Extract the (x, y) coordinate from the center of the cell holding the provided text.  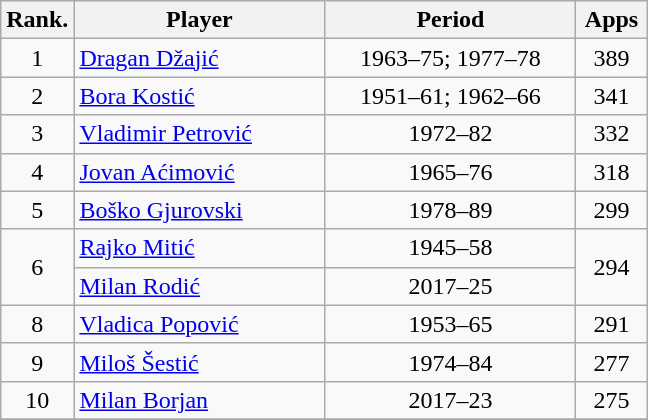
Rank. (38, 20)
1978–89 (450, 210)
Miloš Šestić (200, 362)
Player (200, 20)
8 (38, 324)
Milan Borjan (200, 400)
2 (38, 96)
389 (612, 58)
1972–82 (450, 134)
Bora Kostić (200, 96)
299 (612, 210)
Milan Rodić (200, 286)
Rajko Mitić (200, 248)
Jovan Aćimović (200, 172)
Dragan Džajić (200, 58)
1953–65 (450, 324)
1951–61; 1962–66 (450, 96)
Apps (612, 20)
1 (38, 58)
6 (38, 267)
332 (612, 134)
1945–58 (450, 248)
1974–84 (450, 362)
Vladimir Petrović (200, 134)
318 (612, 172)
291 (612, 324)
10 (38, 400)
Boško Gjurovski (200, 210)
1963–75; 1977–78 (450, 58)
341 (612, 96)
9 (38, 362)
Period (450, 20)
277 (612, 362)
Vladica Popović (200, 324)
2017–25 (450, 286)
275 (612, 400)
294 (612, 267)
5 (38, 210)
4 (38, 172)
1965–76 (450, 172)
3 (38, 134)
2017–23 (450, 400)
